Search for the cell housing the specified text and yield its [X, Y] center coordinate. 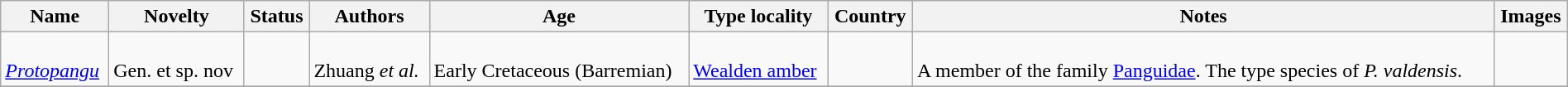
Notes [1204, 17]
Wealden amber [758, 60]
Novelty [177, 17]
Authors [369, 17]
Country [870, 17]
Age [559, 17]
Status [276, 17]
Gen. et sp. nov [177, 60]
Early Cretaceous (Barremian) [559, 60]
Zhuang et al. [369, 60]
Name [55, 17]
Protopangu [55, 60]
A member of the family Panguidae. The type species of P. valdensis. [1204, 60]
Type locality [758, 17]
Images [1532, 17]
